Determine the [X, Y] coordinate at the center of the cell enclosing the given text.  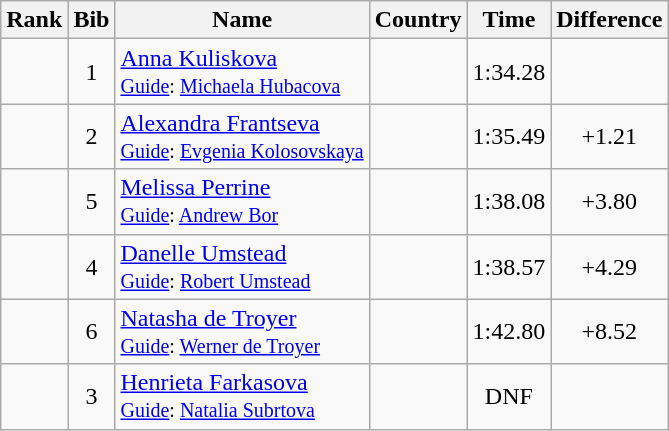
+8.52 [610, 332]
1:42.80 [509, 332]
Henrieta FarkasovaGuide: Natalia Subrtova [242, 396]
Rank [34, 20]
Time [509, 20]
3 [92, 396]
+4.29 [610, 266]
Melissa PerrineGuide: Andrew Bor [242, 202]
+1.21 [610, 136]
Bib [92, 20]
Danelle UmsteadGuide: Robert Umstead [242, 266]
1:34.28 [509, 72]
6 [92, 332]
1:38.08 [509, 202]
Alexandra FrantsevaGuide: Evgenia Kolosovskaya [242, 136]
1:35.49 [509, 136]
Country [418, 20]
+3.80 [610, 202]
Difference [610, 20]
Name [242, 20]
Natasha de TroyerGuide: Werner de Troyer [242, 332]
1 [92, 72]
4 [92, 266]
1:38.57 [509, 266]
Anna KuliskovaGuide: Michaela Hubacova [242, 72]
DNF [509, 396]
5 [92, 202]
2 [92, 136]
